Return the [x, y] coordinate for the center point of the cell that contains the specified text.  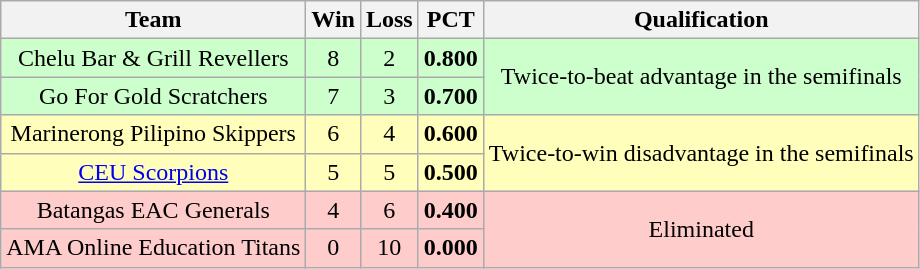
Chelu Bar & Grill Revellers [154, 58]
PCT [450, 20]
Twice-to-beat advantage in the semifinals [701, 77]
0.400 [450, 210]
Loss [389, 20]
Go For Gold Scratchers [154, 96]
0.000 [450, 248]
Twice-to-win disadvantage in the semifinals [701, 153]
Qualification [701, 20]
10 [389, 248]
0.700 [450, 96]
2 [389, 58]
Marinerong Pilipino Skippers [154, 134]
0.800 [450, 58]
Eliminated [701, 229]
0.600 [450, 134]
CEU Scorpions [154, 172]
0.500 [450, 172]
Win [334, 20]
Team [154, 20]
Batangas EAC Generals [154, 210]
7 [334, 96]
3 [389, 96]
AMA Online Education Titans [154, 248]
8 [334, 58]
0 [334, 248]
